Return the [x, y] coordinate for the center point of the cell that contains the specified text.  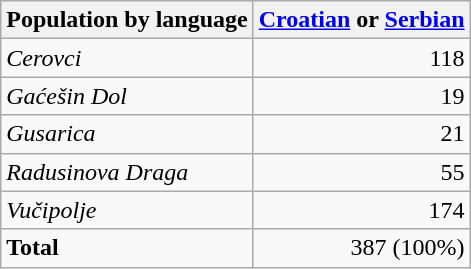
Vučipolje [127, 210]
118 [362, 58]
Gusarica [127, 134]
Gaćešin Dol [127, 96]
174 [362, 210]
Radusinova Draga [127, 172]
21 [362, 134]
55 [362, 172]
Population by language [127, 20]
387 (100%) [362, 248]
Total [127, 248]
Croatian or Serbian [362, 20]
Cerovci [127, 58]
19 [362, 96]
